Output the (X, Y) coordinate of the center of the cell containing the given text.  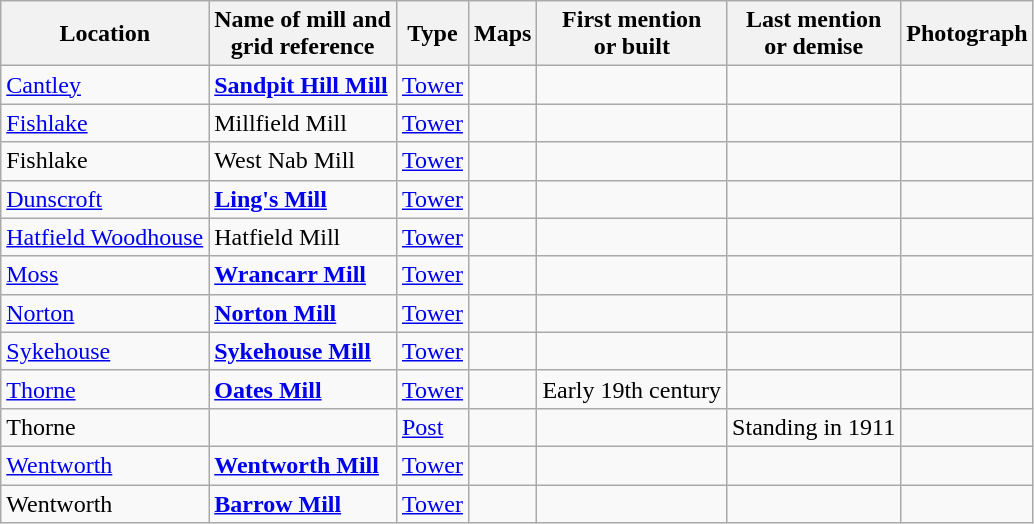
Location (105, 34)
Moss (105, 275)
Sandpit Hill Mill (303, 85)
Sykehouse (105, 351)
Millfield Mill (303, 123)
Maps (502, 34)
Hatfield Mill (303, 237)
Wentworth Mill (303, 465)
Dunscroft (105, 199)
West Nab Mill (303, 161)
Norton Mill (303, 313)
Wrancarr Mill (303, 275)
Barrow Mill (303, 503)
Standing in 1911 (814, 427)
First mentionor built (632, 34)
Last mention or demise (814, 34)
Sykehouse Mill (303, 351)
Name of mill andgrid reference (303, 34)
Hatfield Woodhouse (105, 237)
Photograph (967, 34)
Norton (105, 313)
Ling's Mill (303, 199)
Early 19th century (632, 389)
Post (432, 427)
Cantley (105, 85)
Oates Mill (303, 389)
Type (432, 34)
